Provide the [X, Y] coordinate of the cell's center where the given text is located.  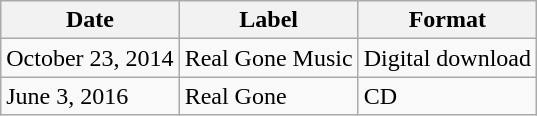
Format [447, 20]
June 3, 2016 [90, 96]
Label [268, 20]
Real Gone [268, 96]
CD [447, 96]
October 23, 2014 [90, 58]
Real Gone Music [268, 58]
Digital download [447, 58]
Date [90, 20]
